Provide the (x, y) coordinate of the cell's center where the given text is located.  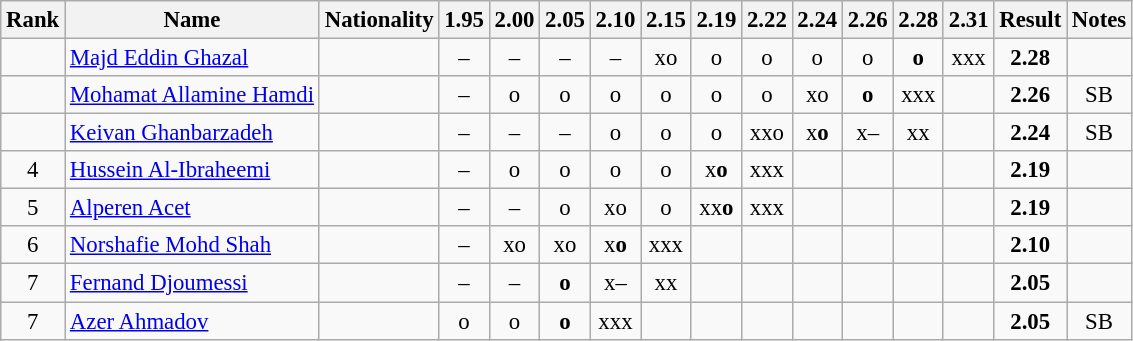
2.22 (767, 20)
Majd Eddin Ghazal (192, 58)
Result (1030, 20)
4 (33, 170)
Fernand Djoumessi (192, 283)
Nationality (378, 20)
Azer Ahmadov (192, 321)
2.31 (968, 20)
Name (192, 20)
Notes (1100, 20)
5 (33, 208)
Alperen Acet (192, 208)
Keivan Ghanbarzadeh (192, 133)
Rank (33, 20)
Mohamat Allamine Hamdi (192, 95)
2.15 (666, 20)
Norshafie Mohd Shah (192, 245)
2.00 (514, 20)
Hussein Al-Ibraheemi (192, 170)
6 (33, 245)
1.95 (464, 20)
